Identify which cell holds the provided text, then report its [X, Y] central coordinate. 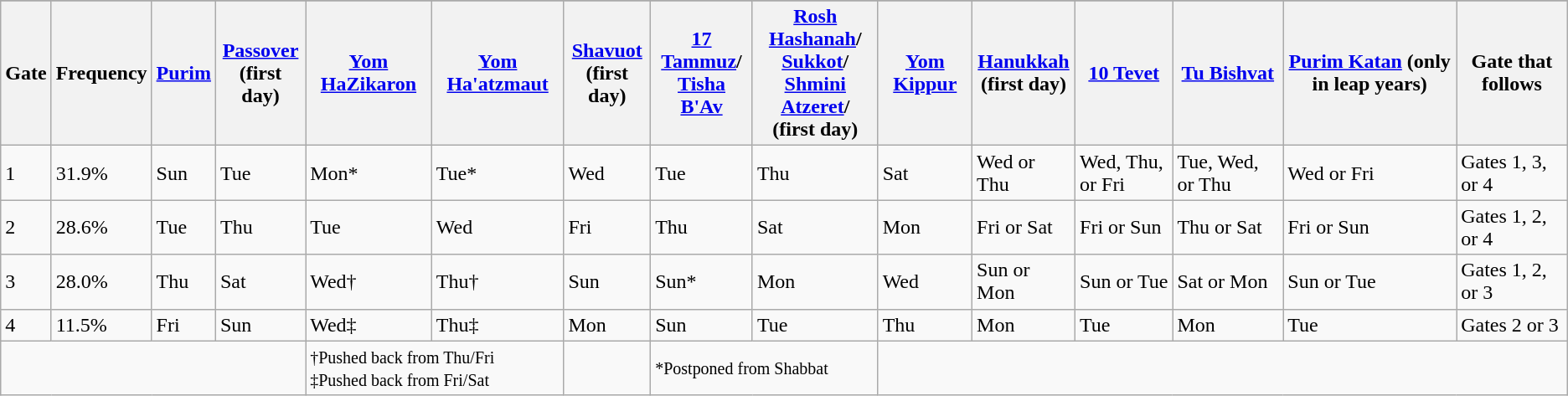
Gates 1, 3, or 4 [1513, 172]
1 [26, 172]
Thu or Sat [1228, 228]
Tu Bishvat [1228, 74]
28.0% [101, 281]
Frequency [101, 74]
Wed, Thu, or Fri [1124, 172]
Sat or Mon [1228, 281]
Wed or Thu [1024, 172]
Thu‡ [498, 325]
31.9% [101, 172]
Wed† [369, 281]
Hanukkah(first day) [1024, 74]
Gates 1, 2, or 3 [1513, 281]
Fri or Sat [1024, 228]
Sun or Mon [1024, 281]
Gates 1, 2, or 4 [1513, 228]
Gates 2 or 3 [1513, 325]
4 [26, 325]
28.6% [101, 228]
†Pushed back from Thu/Fri‡Pushed back from Fri/Sat [435, 368]
17 Tammuz/Tisha B'Av [702, 74]
10 Tevet [1124, 74]
Purim Katan (only in leap years) [1370, 74]
Yom Ha'atzmaut [498, 74]
Rosh Hashanah/Sukkot/Shmini Atzeret/(first day) [815, 74]
Yom HaZikaron [369, 74]
Sun* [702, 281]
2 [26, 228]
Shavuot(first day) [607, 74]
Tue* [498, 172]
Gate that follows [1513, 74]
Wed‡ [369, 325]
Passover(first day) [260, 74]
Purim [183, 74]
Gate [26, 74]
Yom Kippur [925, 74]
Mon* [369, 172]
Tue, Wed, or Thu [1228, 172]
3 [26, 281]
Wed or Fri [1370, 172]
11.5% [101, 325]
Thu† [498, 281]
*Postponed from Shabbat [764, 368]
